Output the [X, Y] coordinate of the center of the cell containing the given text.  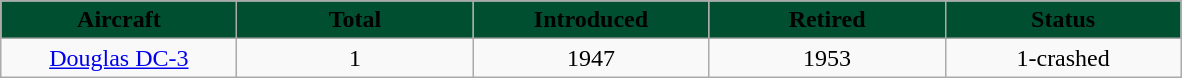
Aircraft [119, 20]
Total [355, 20]
Status [1063, 20]
1 [355, 58]
Douglas DC-3 [119, 58]
Retired [827, 20]
1-crashed [1063, 58]
1947 [591, 58]
1953 [827, 58]
Introduced [591, 20]
